Find where the given text appears and provide that cell's center as (X, Y) coordinate. 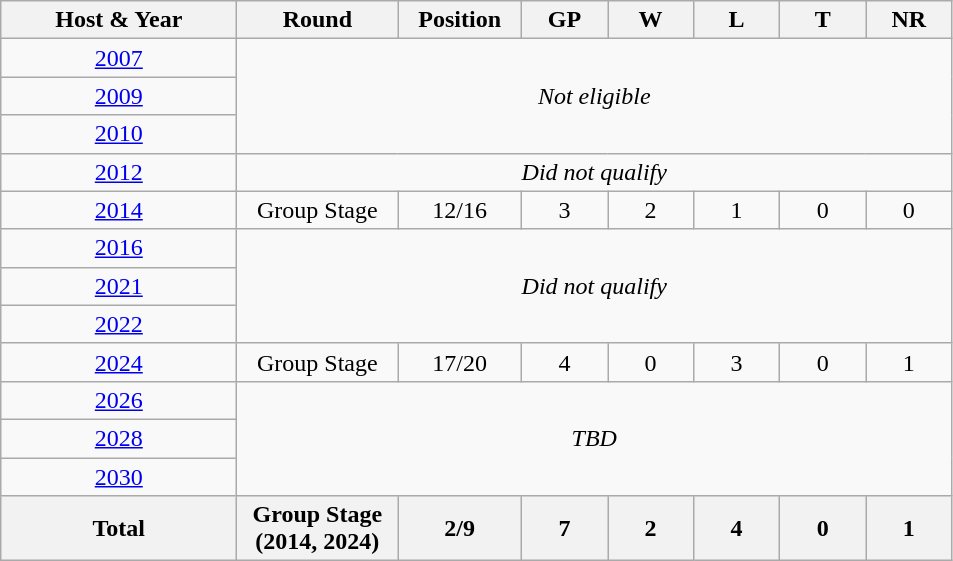
2007 (119, 58)
2009 (119, 96)
T (823, 20)
2/9 (460, 528)
2026 (119, 400)
Group Stage (2014, 2024) (318, 528)
L (737, 20)
2024 (119, 362)
Round (318, 20)
7 (564, 528)
2016 (119, 248)
2010 (119, 134)
Host & Year (119, 20)
2012 (119, 172)
2030 (119, 477)
2021 (119, 286)
W (651, 20)
12/16 (460, 210)
TBD (594, 438)
Position (460, 20)
2014 (119, 210)
Not eligible (594, 96)
NR (909, 20)
17/20 (460, 362)
2022 (119, 324)
GP (564, 20)
Total (119, 528)
2028 (119, 438)
